Return [X, Y] of the center of cell containing provided text 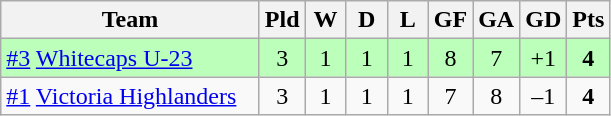
GF [450, 20]
+1 [544, 58]
#1 Victoria Highlanders [130, 96]
GD [544, 20]
L [408, 20]
#3 Whitecaps U-23 [130, 58]
Pld [282, 20]
Pts [588, 20]
Team [130, 20]
–1 [544, 96]
D [366, 20]
W [326, 20]
GA [496, 20]
